Extract the [X, Y] coordinate from the center of the cell holding the provided text.  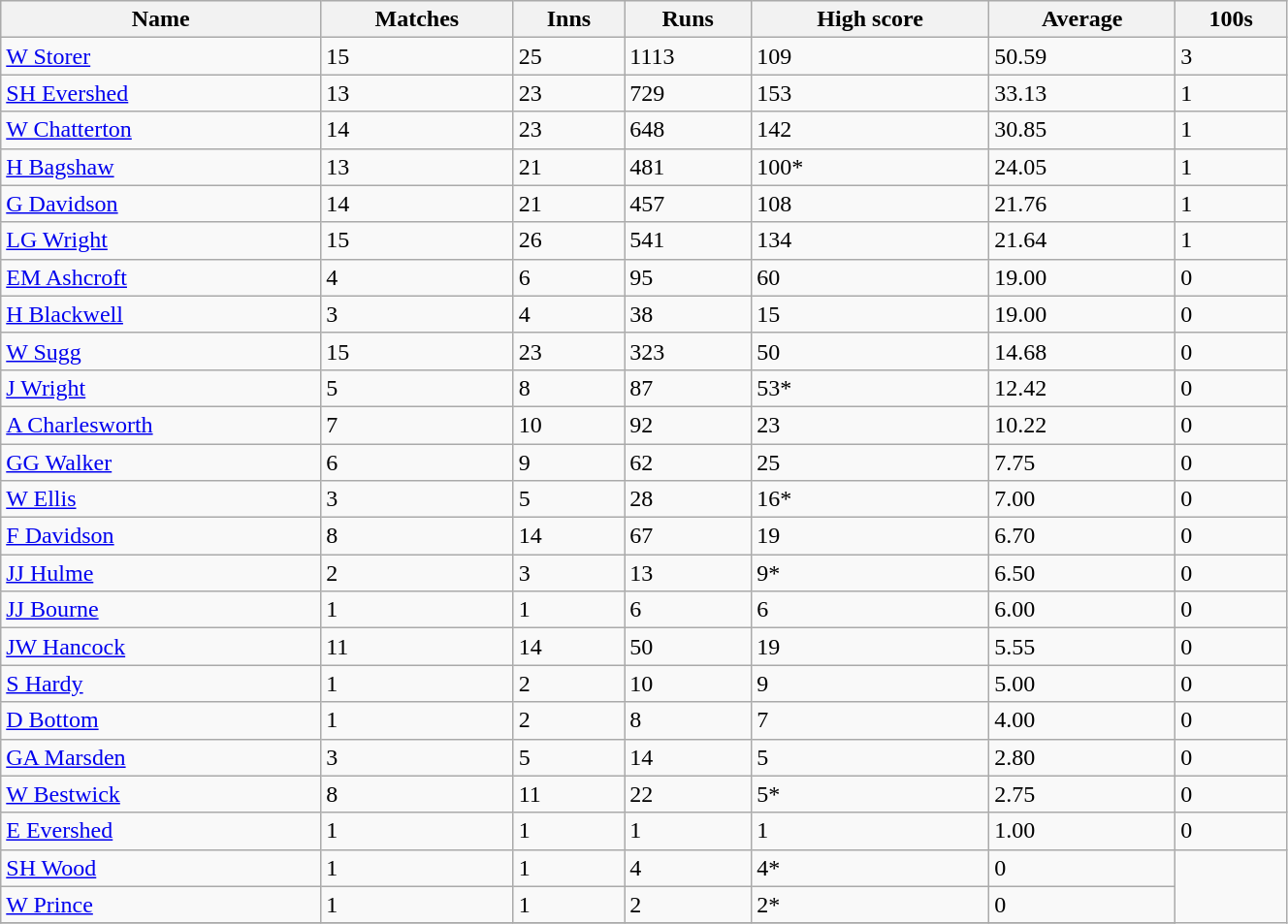
16* [871, 499]
SH Wood [161, 868]
5.00 [1082, 684]
Inns [568, 19]
6.00 [1082, 610]
21.64 [1082, 240]
2* [871, 905]
30.85 [1082, 130]
323 [689, 351]
28 [689, 499]
108 [871, 204]
134 [871, 240]
5* [871, 794]
541 [689, 240]
10.22 [1082, 425]
22 [689, 794]
92 [689, 425]
J Wright [161, 388]
14.68 [1082, 351]
729 [689, 93]
60 [871, 277]
JJ Hulme [161, 573]
142 [871, 130]
Average [1082, 19]
D Bottom [161, 720]
100s [1232, 19]
GG Walker [161, 462]
Matches [417, 19]
F Davidson [161, 536]
26 [568, 240]
6.70 [1082, 536]
W Ellis [161, 499]
H Bagshaw [161, 167]
53* [871, 388]
87 [689, 388]
109 [871, 56]
7.75 [1082, 462]
5.55 [1082, 647]
67 [689, 536]
33.13 [1082, 93]
21.76 [1082, 204]
1113 [689, 56]
High score [871, 19]
4.00 [1082, 720]
2.75 [1082, 794]
W Bestwick [161, 794]
38 [689, 314]
Name [161, 19]
4* [871, 868]
648 [689, 130]
W Sugg [161, 351]
481 [689, 167]
H Blackwell [161, 314]
12.42 [1082, 388]
Runs [689, 19]
S Hardy [161, 684]
95 [689, 277]
62 [689, 462]
EM Ashcroft [161, 277]
7.00 [1082, 499]
E Evershed [161, 831]
2.80 [1082, 757]
50.59 [1082, 56]
W Chatterton [161, 130]
153 [871, 93]
1.00 [1082, 831]
LG Wright [161, 240]
SH Evershed [161, 93]
457 [689, 204]
A Charlesworth [161, 425]
GA Marsden [161, 757]
9* [871, 573]
24.05 [1082, 167]
W Prince [161, 905]
G Davidson [161, 204]
6.50 [1082, 573]
JJ Bourne [161, 610]
100* [871, 167]
W Storer [161, 56]
JW Hancock [161, 647]
